Detect which cell encompasses the target text, then output its (x, y) center coordinate. 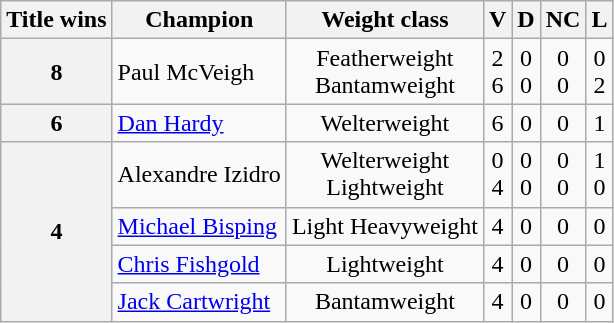
Michael Bisping (199, 226)
Bantamweight (384, 302)
1 (600, 123)
8 (56, 72)
Welterweight (384, 123)
Title wins (56, 20)
Light Heavyweight (384, 226)
Weight class (384, 20)
Jack Cartwright (199, 302)
2 6 (497, 72)
L (600, 20)
D (526, 20)
Paul McVeigh (199, 72)
Champion (199, 20)
V (497, 20)
1 0 (600, 174)
Dan Hardy (199, 123)
Lightweight (384, 264)
Chris Fishgold (199, 264)
0 4 (497, 174)
Alexandre Izidro (199, 174)
0 2 (600, 72)
Featherweight Bantamweight (384, 72)
Welterweight Lightweight (384, 174)
NC (563, 20)
